Pinpoint the cell where the given text exists, returning its (x, y) midpoint coordinate. 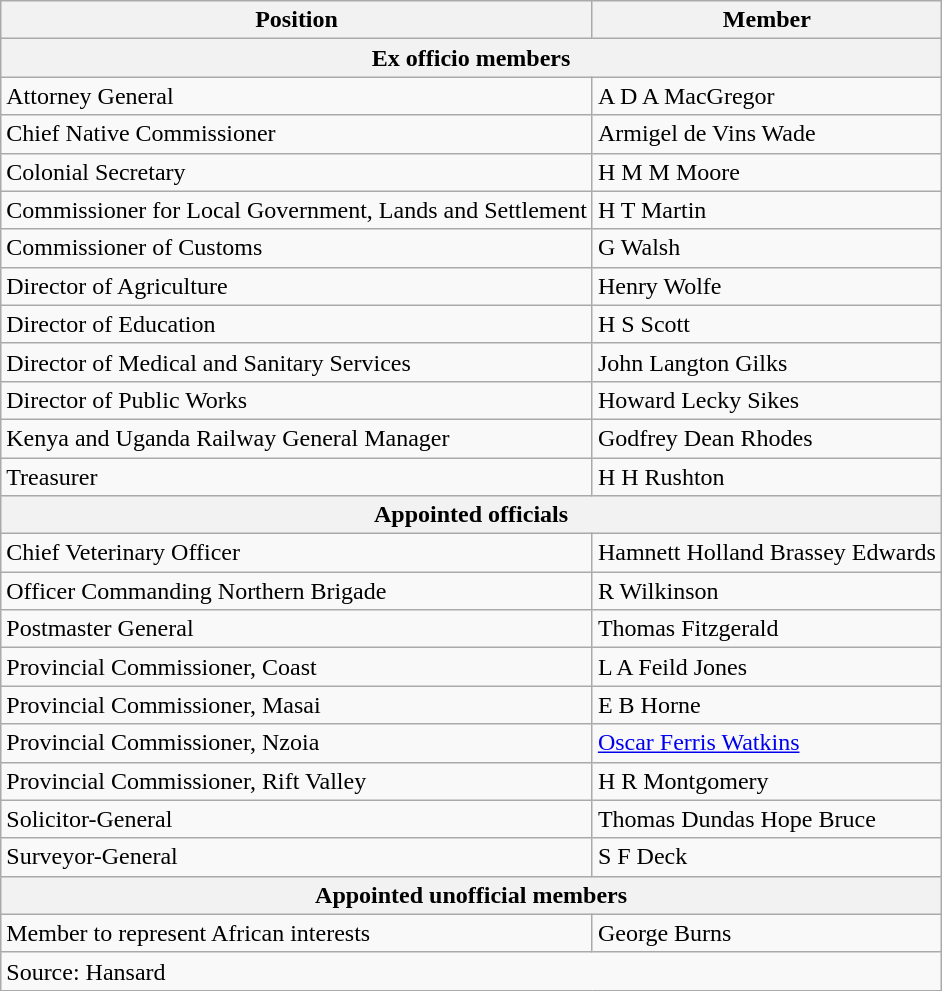
H R Montgomery (766, 781)
Commissioner for Local Government, Lands and Settlement (297, 210)
Chief Native Commissioner (297, 134)
Kenya and Uganda Railway General Manager (297, 438)
Provincial Commissioner, Masai (297, 705)
Treasurer (297, 477)
H H Rushton (766, 477)
Commissioner of Customs (297, 248)
Appointed unofficial members (472, 895)
Provincial Commissioner, Coast (297, 667)
Source: Hansard (472, 971)
Provincial Commissioner, Rift Valley (297, 781)
H S Scott (766, 324)
Director of Agriculture (297, 286)
Ex officio members (472, 58)
Hamnett Holland Brassey Edwards (766, 553)
John Langton Gilks (766, 362)
Provincial Commissioner, Nzoia (297, 743)
E B Horne (766, 705)
Solicitor-General (297, 819)
Thomas Fitzgerald (766, 629)
Director of Public Works (297, 400)
H M M Moore (766, 172)
Appointed officials (472, 515)
H T Martin (766, 210)
Chief Veterinary Officer (297, 553)
Surveyor-General (297, 857)
Armigel de Vins Wade (766, 134)
G Walsh (766, 248)
R Wilkinson (766, 591)
Director of Medical and Sanitary Services (297, 362)
Godfrey Dean Rhodes (766, 438)
Henry Wolfe (766, 286)
Officer Commanding Northern Brigade (297, 591)
A D A MacGregor (766, 96)
Member (766, 20)
Thomas Dundas Hope Bruce (766, 819)
Position (297, 20)
S F Deck (766, 857)
George Burns (766, 933)
Howard Lecky Sikes (766, 400)
Director of Education (297, 324)
Colonial Secretary (297, 172)
Oscar Ferris Watkins (766, 743)
Member to represent African interests (297, 933)
Postmaster General (297, 629)
Attorney General (297, 96)
L A Feild Jones (766, 667)
